Identify which cell holds the provided text, then report its (X, Y) central coordinate. 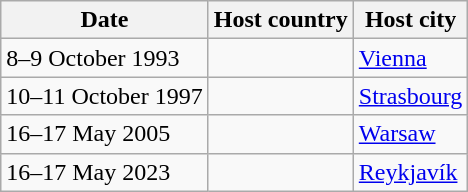
16–17 May 2005 (104, 134)
10–11 October 1997 (104, 96)
Date (104, 20)
Vienna (410, 58)
Host country (280, 20)
Warsaw (410, 134)
Strasbourg (410, 96)
Host city (410, 20)
16–17 May 2023 (104, 172)
Reykjavík (410, 172)
8–9 October 1993 (104, 58)
